Pinpoint the cell where the given text exists, returning its (X, Y) midpoint coordinate. 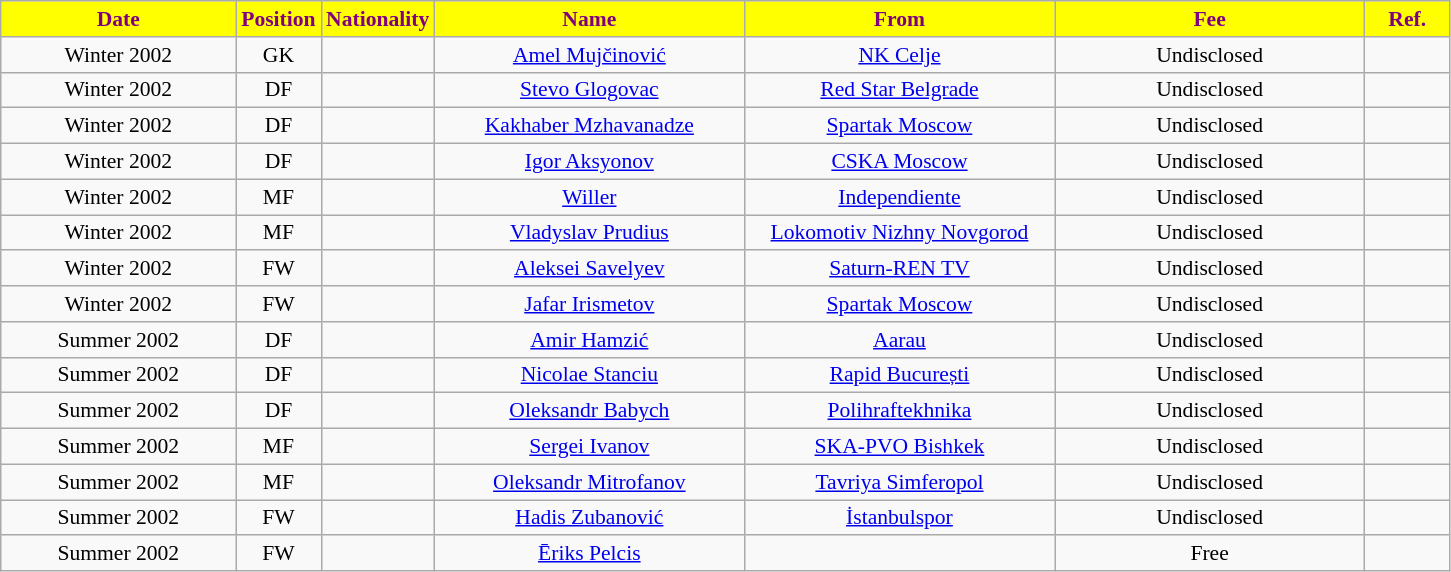
CSKA Moscow (899, 162)
Nationality (378, 19)
Tavriya Simferopol (899, 482)
Sergei Ivanov (589, 447)
Saturn-REN TV (899, 269)
Rapid București (899, 375)
Polihraftekhnika (899, 411)
Kakhaber Mzhavanadze (589, 126)
Lokomotiv Nizhny Novgorod (899, 233)
Free (1210, 554)
Stevo Glogovac (589, 90)
SKA-PVO Bishkek (899, 447)
Amir Hamzić (589, 340)
From (899, 19)
Amel Mujčinović (589, 55)
Red Star Belgrade (899, 90)
Independiente (899, 197)
Name (589, 19)
Hadis Zubanović (589, 518)
Aarau (899, 340)
GK (278, 55)
Date (118, 19)
Vladyslav Prudius (589, 233)
Ēriks Pelcis (589, 554)
Nicolae Stanciu (589, 375)
NK Celje (899, 55)
Jafar Irismetov (589, 304)
Ref. (1408, 19)
Position (278, 19)
Igor Aksyonov (589, 162)
Willer (589, 197)
Oleksandr Babych (589, 411)
Oleksandr Mitrofanov (589, 482)
İstanbulspor (899, 518)
Aleksei Savelyev (589, 269)
Fee (1210, 19)
